Capture the cell that displays the provided text and extract its [x, y] central coordinate. 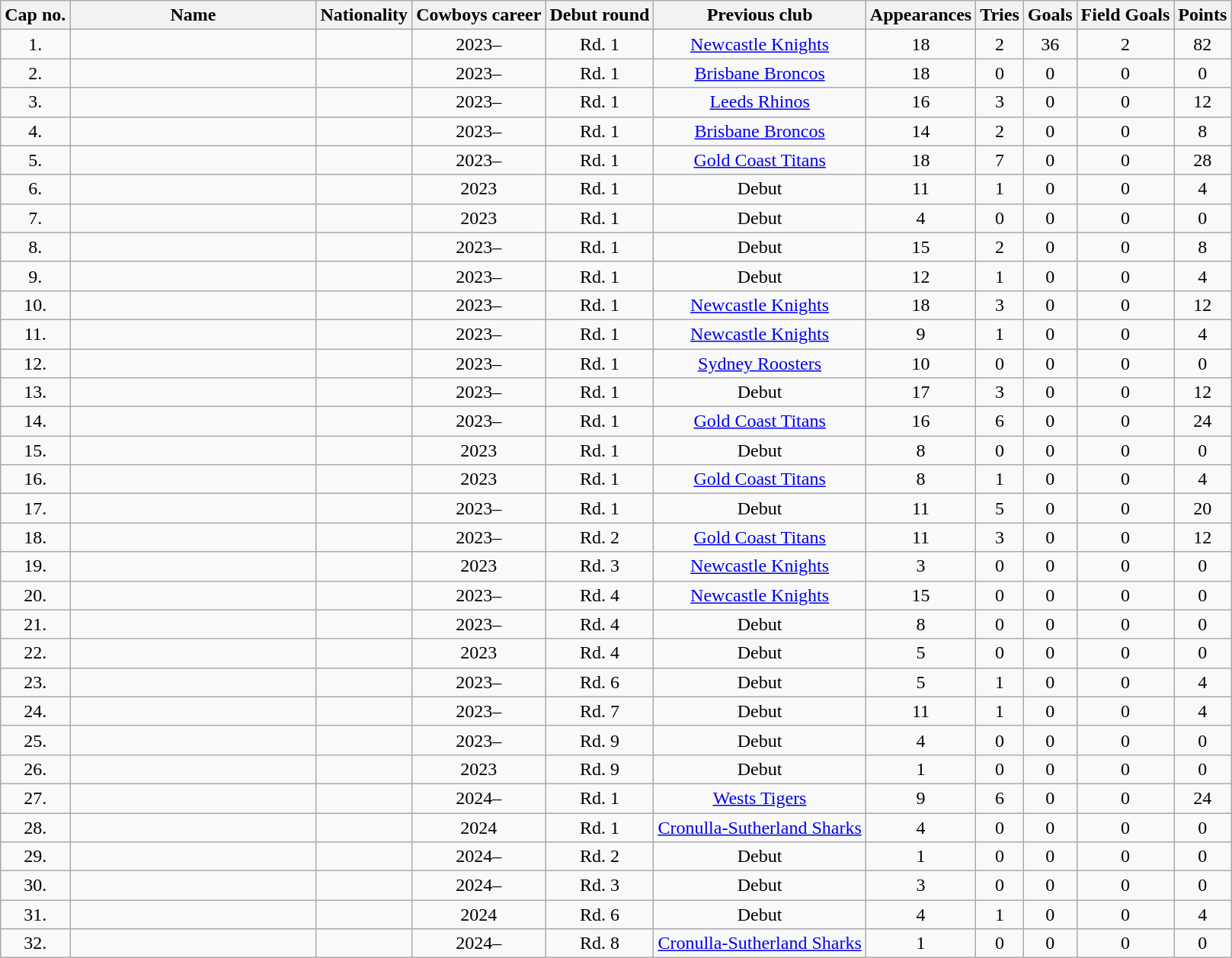
Leeds Rhinos [760, 102]
7. [35, 218]
30. [35, 886]
16. [35, 479]
36 [1050, 44]
17 [920, 392]
19. [35, 566]
82 [1202, 44]
20 [1202, 508]
Previous club [760, 15]
14 [920, 131]
10 [920, 364]
Tries [1000, 15]
2. [35, 73]
Rd. 7 [600, 711]
1. [35, 44]
Appearances [920, 15]
10. [35, 305]
Wests Tigers [760, 798]
25. [35, 740]
27. [35, 798]
32. [35, 944]
5. [35, 160]
17. [35, 508]
13. [35, 392]
4. [35, 131]
Field Goals [1125, 15]
29. [35, 857]
Name [194, 15]
6. [35, 189]
26. [35, 769]
Goals [1050, 15]
7 [1000, 160]
Cap no. [35, 15]
14. [35, 421]
21. [35, 624]
28. [35, 827]
28 [1202, 160]
20. [35, 595]
11. [35, 334]
3. [35, 102]
31. [35, 915]
24. [35, 711]
Rd. 8 [600, 944]
Nationality [364, 15]
Debut round [600, 15]
Points [1202, 15]
12. [35, 364]
9. [35, 276]
18. [35, 537]
8. [35, 247]
15. [35, 450]
Cowboys career [478, 15]
22. [35, 653]
23. [35, 682]
Sydney Roosters [760, 364]
